Identify which cell holds the provided text, then report its (x, y) central coordinate. 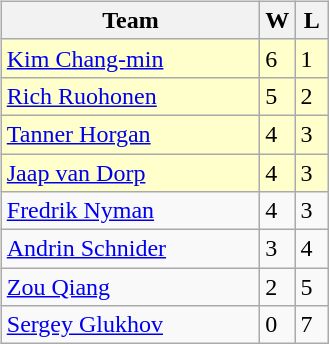
L (312, 20)
Tanner Horgan (130, 134)
Rich Ruohonen (130, 96)
Zou Qiang (130, 287)
W (278, 20)
Fredrik Nyman (130, 211)
7 (312, 325)
Kim Chang-min (130, 58)
Sergey Glukhov (130, 325)
6 (278, 58)
Jaap van Dorp (130, 173)
0 (278, 325)
Andrin Schnider (130, 249)
1 (312, 58)
Team (130, 20)
